Identify which cell holds the provided text, then report its [X, Y] central coordinate. 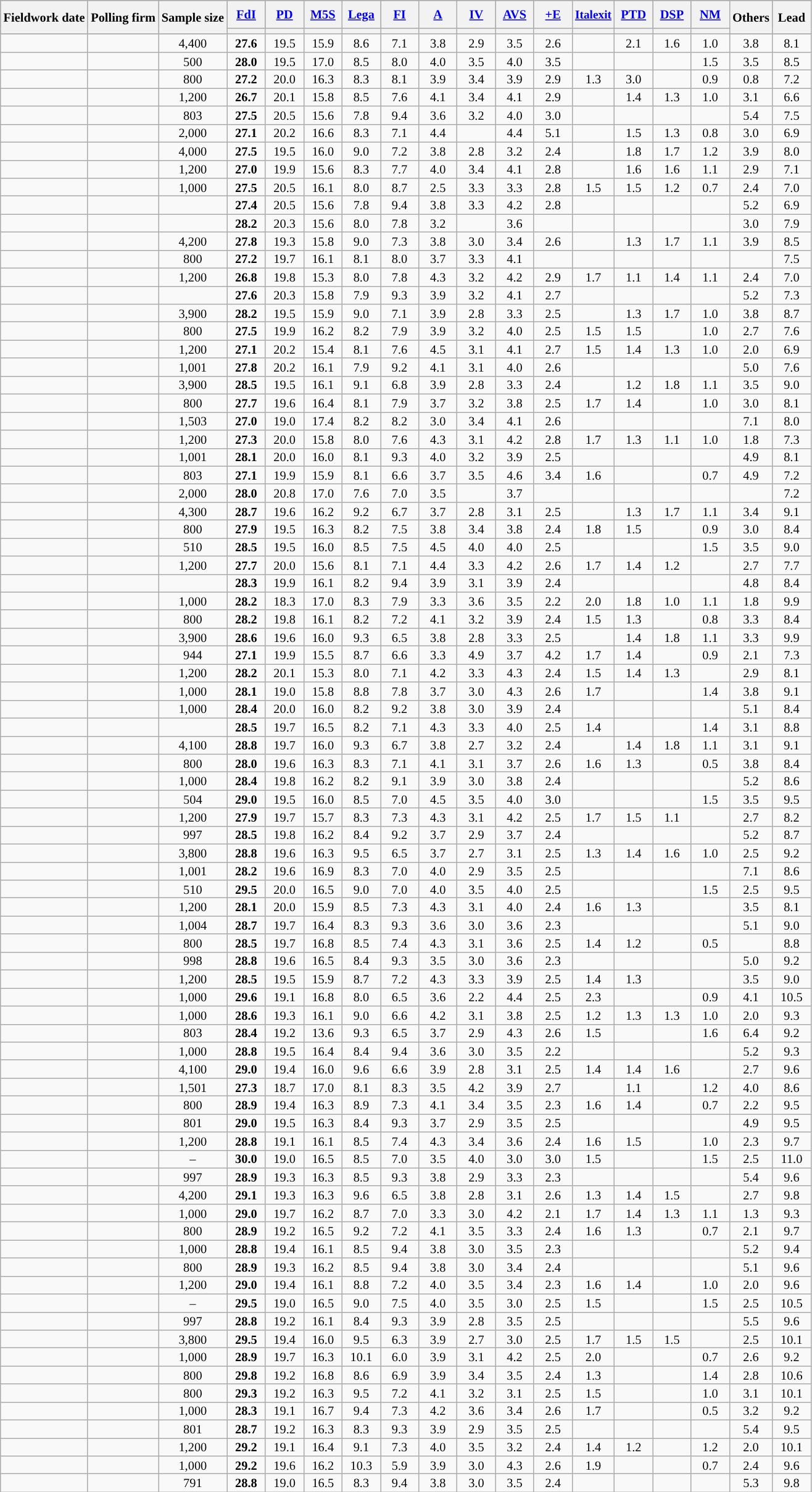
18.3 [284, 601]
4.6 [515, 475]
Polling firm [123, 17]
16.7 [323, 1411]
5.9 [399, 1464]
8.9 [361, 1105]
15.7 [323, 817]
FI [399, 14]
M5S [323, 14]
1,503 [193, 421]
AVS [515, 14]
4,400 [193, 43]
15.5 [323, 654]
16.9 [323, 870]
4,300 [193, 511]
5.5 [751, 1321]
+E [553, 14]
26.7 [246, 96]
PTD [634, 14]
6.8 [399, 385]
1,501 [193, 1086]
Sample size [193, 17]
A [438, 14]
11.0 [792, 1159]
17.4 [323, 421]
Fieldwork date [44, 17]
6.3 [399, 1338]
Italexit [593, 14]
998 [193, 961]
30.0 [246, 1159]
504 [193, 799]
1.9 [593, 1464]
10.3 [361, 1464]
Others [751, 17]
Lead [792, 17]
1,004 [193, 925]
NM [710, 14]
16.6 [323, 133]
5.3 [751, 1483]
PD [284, 14]
20.8 [284, 493]
18.7 [284, 1086]
IV [476, 14]
4.8 [751, 583]
DSP [672, 14]
29.1 [246, 1195]
29.8 [246, 1375]
27.4 [246, 205]
500 [193, 60]
6.0 [399, 1357]
Lega [361, 14]
29.6 [246, 996]
944 [193, 654]
4,000 [193, 151]
13.6 [323, 1033]
10.6 [792, 1375]
15.4 [323, 349]
6.4 [751, 1033]
26.8 [246, 277]
FdI [246, 14]
29.3 [246, 1393]
791 [193, 1483]
